Return [x, y] of the center of cell containing provided text 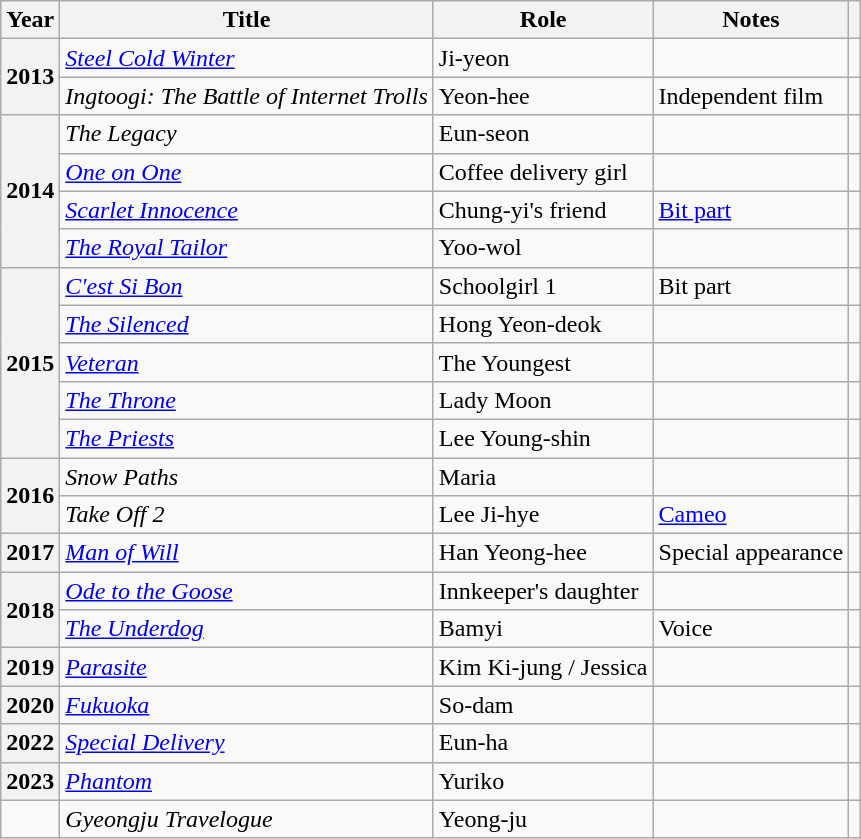
Eun-seon [543, 134]
Ji-yeon [543, 58]
2018 [30, 610]
Fukuoka [247, 705]
Maria [543, 477]
Schoolgirl 1 [543, 286]
Chung-yi's friend [543, 210]
Kim Ki-jung / Jessica [543, 667]
Phantom [247, 781]
Notes [751, 20]
2015 [30, 362]
Cameo [751, 515]
2023 [30, 781]
Innkeeper's daughter [543, 591]
Year [30, 20]
The Royal Tailor [247, 248]
2016 [30, 496]
Title [247, 20]
Parasite [247, 667]
Role [543, 20]
Eun-ha [543, 743]
One on One [247, 172]
Lady Moon [543, 400]
C'est Si Bon [247, 286]
Special Delivery [247, 743]
Coffee delivery girl [543, 172]
Independent film [751, 96]
Ode to the Goose [247, 591]
The Youngest [543, 362]
2019 [30, 667]
Ingtoogi: The Battle of Internet Trolls [247, 96]
Scarlet Innocence [247, 210]
2014 [30, 191]
The Legacy [247, 134]
Yeon-hee [543, 96]
The Throne [247, 400]
Snow Paths [247, 477]
2013 [30, 77]
Take Off 2 [247, 515]
2020 [30, 705]
Lee Young-shin [543, 438]
Voice [751, 629]
Hong Yeon-deok [543, 324]
Bamyi [543, 629]
Yeong-ju [543, 819]
The Underdog [247, 629]
Special appearance [751, 553]
Steel Cold Winter [247, 58]
Han Yeong-hee [543, 553]
Lee Ji-hye [543, 515]
2017 [30, 553]
The Priests [247, 438]
2022 [30, 743]
The Silenced [247, 324]
Yuriko [543, 781]
Yoo-wol [543, 248]
Man of Will [247, 553]
Veteran [247, 362]
So-dam [543, 705]
Gyeongju Travelogue [247, 819]
